Return [x, y] of the center of cell containing provided text 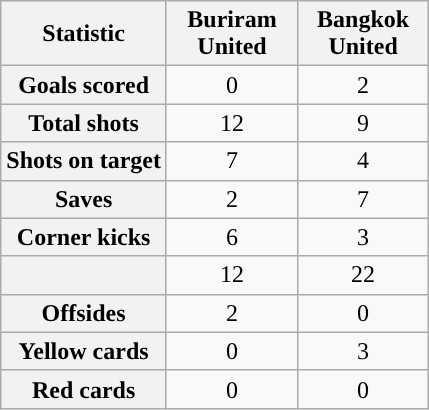
9 [364, 123]
Red cards [84, 389]
Yellow cards [84, 351]
Offsides [84, 313]
6 [232, 237]
Total shots [84, 123]
Statistic [84, 34]
4 [364, 161]
22 [364, 275]
Shots on target [84, 161]
Saves [84, 199]
Goals scored [84, 85]
Bangkok United [364, 34]
Buriram United [232, 34]
Corner kicks [84, 237]
